For the text-containing cell, return its midpoint in (X, Y) coordinate format. 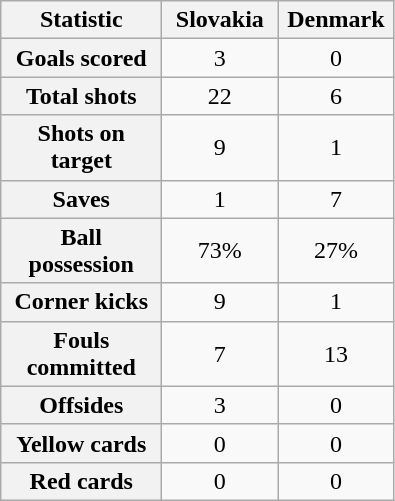
6 (336, 96)
Statistic (82, 20)
Slovakia (220, 20)
Shots on target (82, 148)
Red cards (82, 481)
Yellow cards (82, 443)
Goals scored (82, 58)
Corner kicks (82, 302)
Total shots (82, 96)
Offsides (82, 405)
Denmark (336, 20)
22 (220, 96)
Fouls committed (82, 354)
Saves (82, 199)
27% (336, 250)
Ball possession (82, 250)
73% (220, 250)
13 (336, 354)
